Detect which cell encompasses the target text, then output its [x, y] center coordinate. 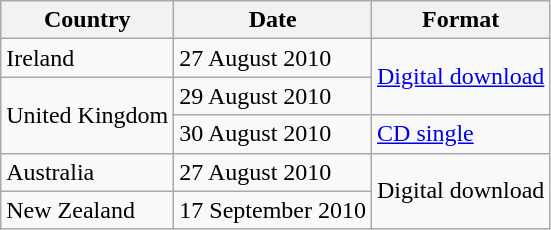
New Zealand [88, 210]
Australia [88, 172]
Ireland [88, 58]
Format [461, 20]
29 August 2010 [273, 96]
CD single [461, 134]
United Kingdom [88, 115]
17 September 2010 [273, 210]
30 August 2010 [273, 134]
Date [273, 20]
Country [88, 20]
